Capture the cell that displays the provided text and extract its [X, Y] central coordinate. 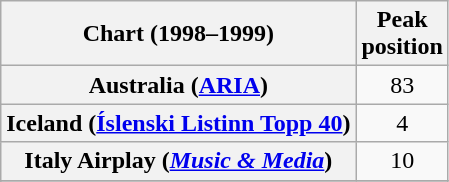
Iceland (Íslenski Listinn Topp 40) [178, 123]
Italy Airplay (Music & Media) [178, 161]
83 [402, 85]
Peakposition [402, 34]
Australia (ARIA) [178, 85]
4 [402, 123]
10 [402, 161]
Chart (1998–1999) [178, 34]
